Scan for the cell matching the given text and deliver its (x, y) coordinate at center. 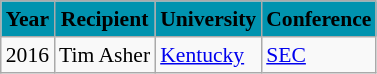
SEC (318, 55)
Conference (318, 19)
Recipient (104, 19)
Tim Asher (104, 55)
University (208, 19)
2016 (28, 55)
Kentucky (208, 55)
Year (28, 19)
